Locate the cell with the specified text and output its (x, y) center coordinate. 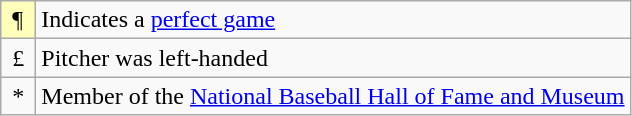
Member of the National Baseball Hall of Fame and Museum (333, 96)
¶ (18, 20)
* (18, 96)
£ (18, 58)
Pitcher was left-handed (333, 58)
Indicates a perfect game (333, 20)
